Identify which cell holds the provided text, then report its (X, Y) central coordinate. 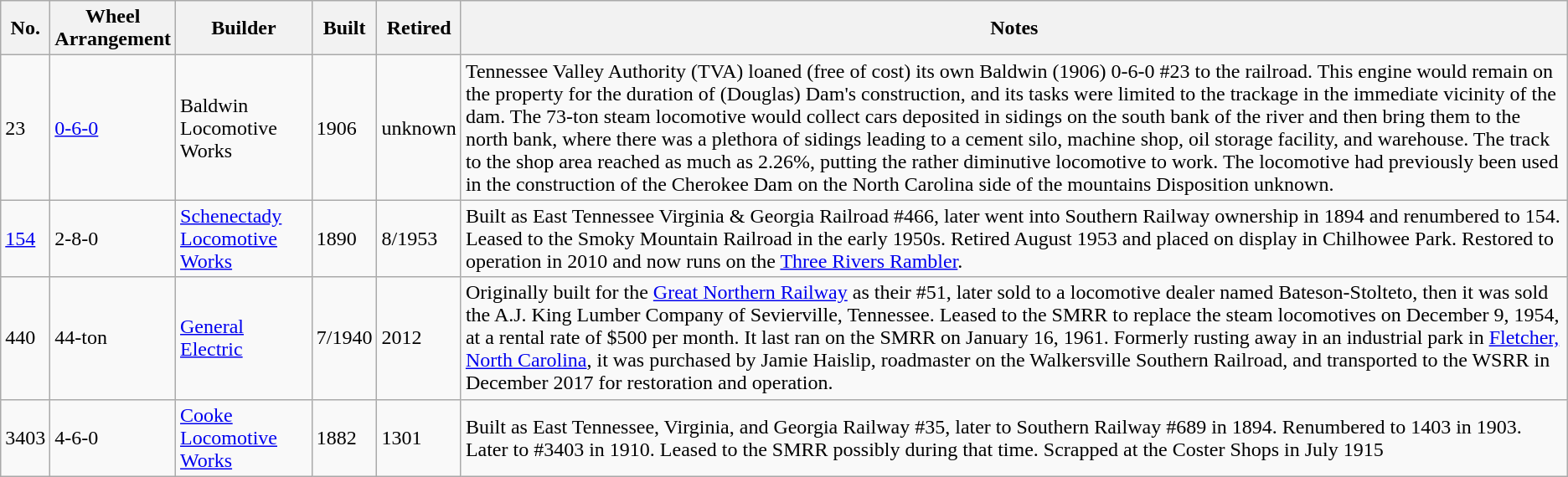
23 (25, 127)
1906 (344, 127)
8/1953 (419, 238)
2012 (419, 338)
Retired (419, 28)
unknown (419, 127)
Cooke Locomotive Works (245, 438)
Schenectady Locomotive Works (245, 238)
44-ton (113, 338)
Baldwin Locomotive Works (245, 127)
WheelArrangement (113, 28)
1890 (344, 238)
Builder (245, 28)
General Electric (245, 338)
2-8-0 (113, 238)
0-6-0 (113, 127)
1301 (419, 438)
Built (344, 28)
No. (25, 28)
154 (25, 238)
3403 (25, 438)
440 (25, 338)
7/1940 (344, 338)
Notes (1014, 28)
4-6-0 (113, 438)
1882 (344, 438)
